For the text-containing cell, return its midpoint in (X, Y) coordinate format. 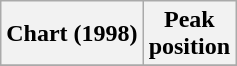
Chart (1998) (72, 34)
Peakposition (189, 34)
